Determine the [x, y] coordinate at the center of the cell enclosing the given text.  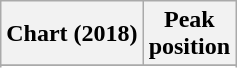
Chart (2018) [72, 34]
Peak position [189, 34]
